Determine the [X, Y] coordinate at the center of the cell enclosing the given text.  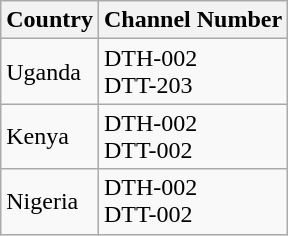
Uganda [50, 72]
Channel Number [192, 20]
Country [50, 20]
Nigeria [50, 202]
DTH-002DTT-203 [192, 72]
Kenya [50, 136]
